Locate the cell with the specified text and output its (x, y) center coordinate. 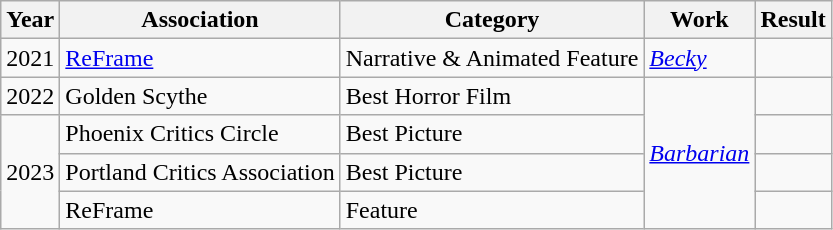
2023 (30, 172)
Phoenix Critics Circle (200, 134)
2022 (30, 96)
Feature (492, 210)
Becky (700, 58)
Result (793, 20)
Golden Scythe (200, 96)
Portland Critics Association (200, 172)
Work (700, 20)
Barbarian (700, 153)
Best Horror Film (492, 96)
Category (492, 20)
2021 (30, 58)
Year (30, 20)
Association (200, 20)
Narrative & Animated Feature (492, 58)
